Output the (X, Y) coordinate of the center of the cell containing the given text.  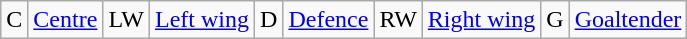
LW (126, 20)
Defence (328, 20)
D (269, 20)
Right wing (481, 20)
Goaltender (628, 20)
G (555, 20)
Centre (66, 20)
C (14, 20)
RW (398, 20)
Left wing (202, 20)
